Extract the (x, y) coordinate from the center of the cell holding the provided text.  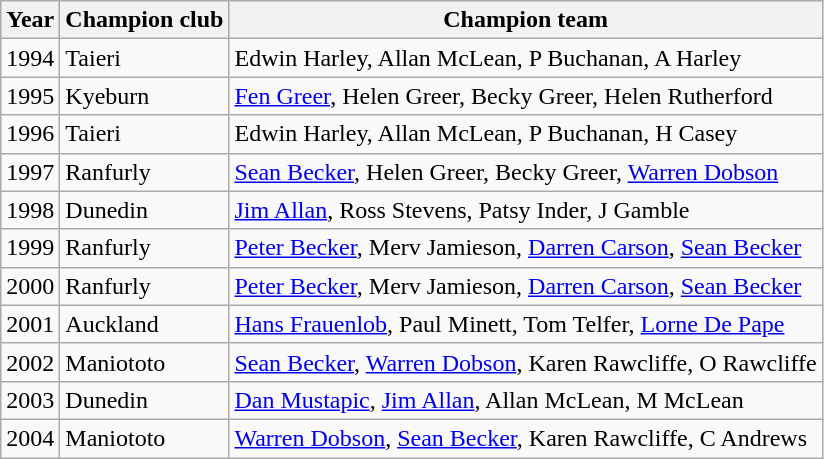
Year (30, 20)
1998 (30, 210)
Warren Dobson, Sean Becker, Karen Rawcliffe, C Andrews (526, 438)
Jim Allan, Ross Stevens, Patsy Inder, J Gamble (526, 210)
Dan Mustapic, Jim Allan, Allan McLean, M McLean (526, 400)
1995 (30, 96)
Edwin Harley, Allan McLean, P Buchanan, H Casey (526, 134)
Champion club (144, 20)
2001 (30, 324)
Hans Frauenlob, Paul Minett, Tom Telfer, Lorne De Pape (526, 324)
Fen Greer, Helen Greer, Becky Greer, Helen Rutherford (526, 96)
1999 (30, 248)
2002 (30, 362)
2000 (30, 286)
Edwin Harley, Allan McLean, P Buchanan, A Harley (526, 58)
1994 (30, 58)
2004 (30, 438)
Sean Becker, Helen Greer, Becky Greer, Warren Dobson (526, 172)
1997 (30, 172)
1996 (30, 134)
2003 (30, 400)
Sean Becker, Warren Dobson, Karen Rawcliffe, O Rawcliffe (526, 362)
Auckland (144, 324)
Kyeburn (144, 96)
Champion team (526, 20)
